Search for the cell housing the specified text and yield its [X, Y] center coordinate. 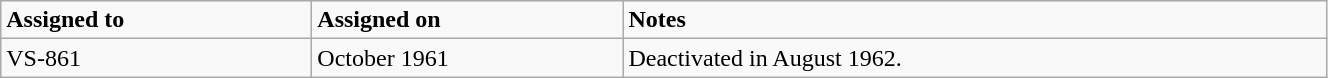
Notes [975, 20]
Deactivated in August 1962. [975, 58]
VS-861 [156, 58]
Assigned to [156, 20]
Assigned on [468, 20]
October 1961 [468, 58]
